Provide the (X, Y) coordinate of the cell's center where the given text is located.  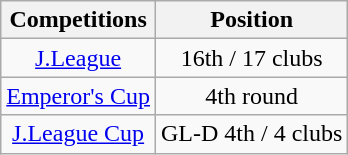
J.League (78, 58)
16th / 17 clubs (251, 58)
Position (251, 20)
Competitions (78, 20)
GL-D 4th / 4 clubs (251, 134)
Emperor's Cup (78, 96)
J.League Cup (78, 134)
4th round (251, 96)
